Search for the cell housing the specified text and yield its [X, Y] center coordinate. 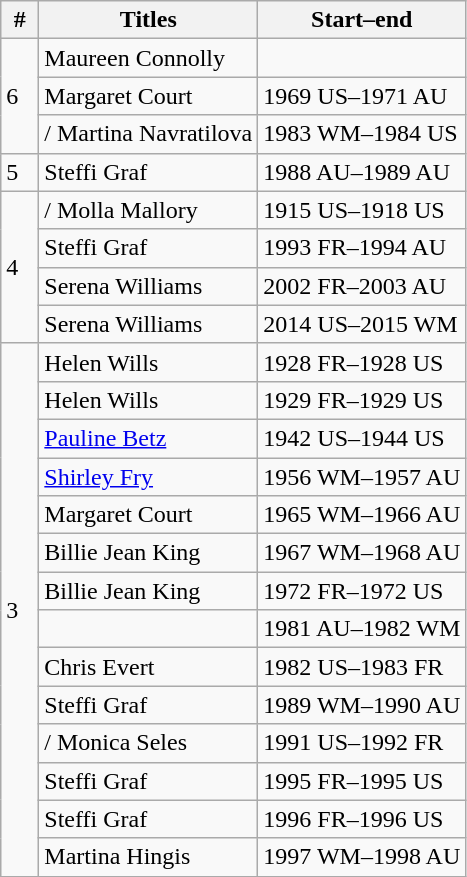
/ Monica Seles [148, 743]
Chris Evert [148, 667]
Martina Hingis [148, 857]
1956 WM–1957 AU [362, 477]
1969 US–1971 AU [362, 96]
1988 AU–1989 AU [362, 172]
1989 WM–1990 AU [362, 705]
Start–end [362, 20]
1929 FR–1929 US [362, 400]
1965 WM–1966 AU [362, 515]
Pauline Betz [148, 438]
Shirley Fry [148, 477]
Titles [148, 20]
6 [20, 96]
2014 US–2015 WM [362, 324]
1991 US–1992 FR [362, 743]
2002 FR–2003 AU [362, 286]
1993 FR–1994 AU [362, 248]
/ Martina Navratilova [148, 134]
1997 WM–1998 AU [362, 857]
1967 WM–1968 AU [362, 553]
3 [20, 610]
5 [20, 172]
1982 US–1983 FR [362, 667]
Maureen Connolly [148, 58]
1983 WM–1984 US [362, 134]
1972 FR–1972 US [362, 591]
1995 FR–1995 US [362, 781]
1915 US–1918 US [362, 210]
1996 FR–1996 US [362, 819]
# [20, 20]
/ Molla Mallory [148, 210]
1942 US–1944 US [362, 438]
4 [20, 267]
1928 FR–1928 US [362, 362]
1981 AU–1982 WM [362, 629]
